Identify which cell holds the provided text, then report its (x, y) central coordinate. 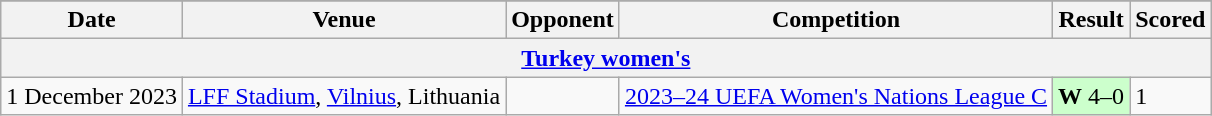
Venue (344, 20)
1 December 2023 (92, 96)
W 4–0 (1092, 96)
Competition (836, 20)
Result (1092, 20)
1 (1170, 96)
Scored (1170, 20)
Turkey women's (606, 58)
Opponent (563, 20)
LFF Stadium, Vilnius, Lithuania (344, 96)
2023–24 UEFA Women's Nations League C (836, 96)
Date (92, 20)
